Locate the cell with the specified text and output its [x, y] center coordinate. 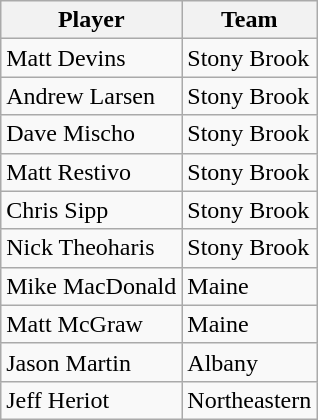
Albany [250, 362]
Player [92, 20]
Mike MacDonald [92, 286]
Matt Devins [92, 58]
Team [250, 20]
Jason Martin [92, 362]
Matt Restivo [92, 172]
Northeastern [250, 400]
Nick Theoharis [92, 248]
Jeff Heriot [92, 400]
Chris Sipp [92, 210]
Andrew Larsen [92, 96]
Matt McGraw [92, 324]
Dave Mischo [92, 134]
